Provide the [x, y] coordinate of the cell's center where the given text is located.  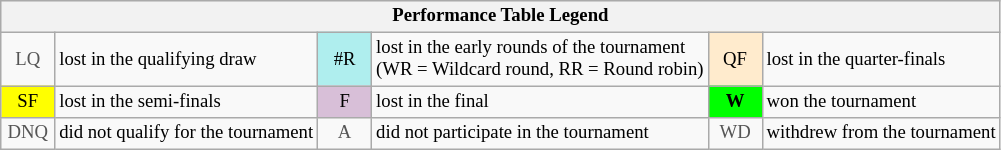
lost in the qualifying draw [186, 60]
LQ [28, 60]
#R [345, 60]
W [735, 102]
QF [735, 60]
Performance Table Legend [500, 16]
lost in the quarter-finals [881, 60]
F [345, 102]
won the tournament [881, 102]
withdrew from the tournament [881, 134]
did not qualify for the tournament [186, 134]
DNQ [28, 134]
lost in the semi-finals [186, 102]
lost in the early rounds of the tournament(WR = Wildcard round, RR = Round robin) [540, 60]
did not participate in the tournament [540, 134]
lost in the final [540, 102]
A [345, 134]
WD [735, 134]
SF [28, 102]
